Detect which cell encompasses the target text, then output its [X, Y] center coordinate. 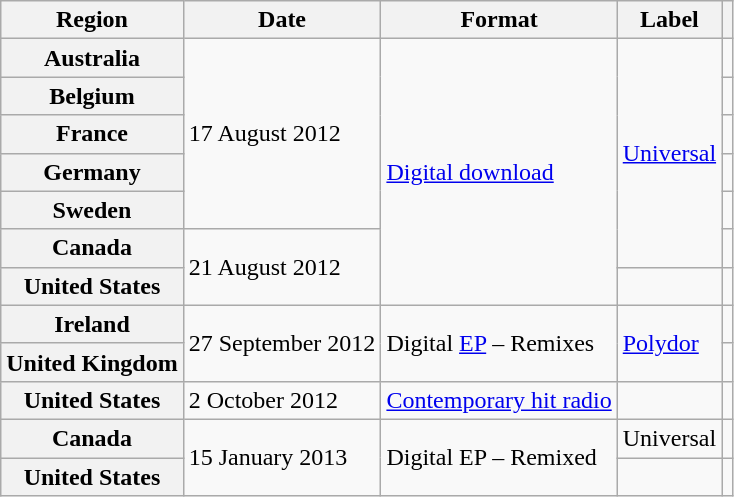
Belgium [92, 96]
United Kingdom [92, 362]
Contemporary hit radio [499, 400]
Digital EP – Remixes [499, 343]
Format [499, 20]
Polydor [669, 343]
France [92, 134]
Ireland [92, 324]
Date [282, 20]
Germany [92, 172]
17 August 2012 [282, 134]
27 September 2012 [282, 343]
15 January 2013 [282, 457]
Digital EP – Remixed [499, 457]
Digital download [499, 172]
Sweden [92, 210]
21 August 2012 [282, 267]
Label [669, 20]
2 October 2012 [282, 400]
Australia [92, 58]
Region [92, 20]
